Identify which cell holds the provided text, then report its [x, y] central coordinate. 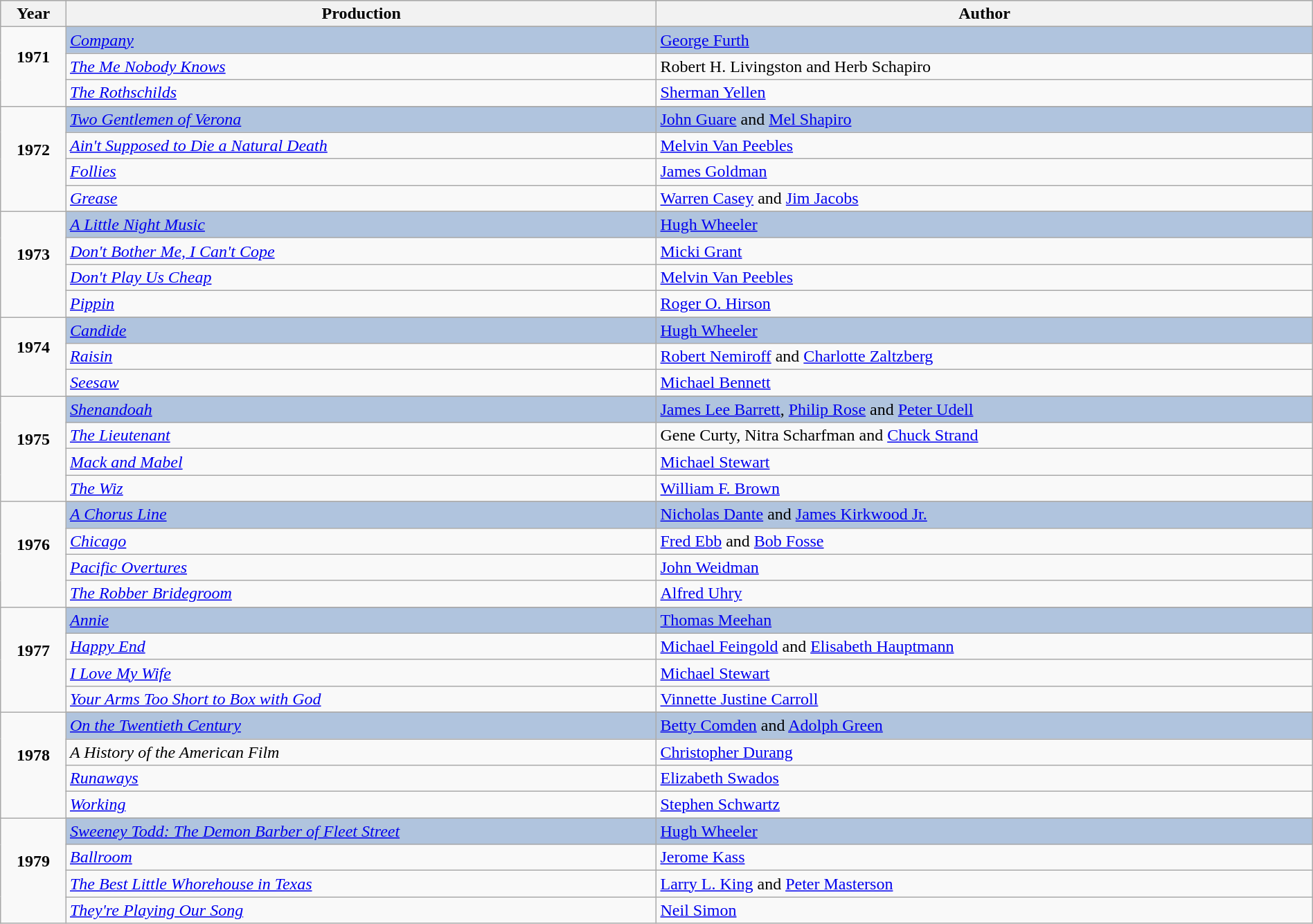
William F. Brown [985, 488]
Betty Comden and Adolph Green [985, 725]
Robert Nemiroff and Charlotte Zaltzberg [985, 357]
Fred Ebb and Bob Fosse [985, 541]
A Little Night Music [361, 224]
Elizabeth Swados [985, 779]
Ain't Supposed to Die a Natural Death [361, 145]
Your Arms Too Short to Box with God [361, 699]
1974 [33, 357]
James Goldman [985, 172]
George Furth [985, 40]
Roger O. Hirson [985, 303]
Don't Bother Me, I Can't Cope [361, 251]
Seesaw [361, 383]
Don't Play Us Cheap [361, 277]
Micki Grant [985, 251]
Gene Curty, Nitra Scharfman and Chuck Strand [985, 436]
The Me Nobody Knows [361, 66]
Ballroom [361, 858]
Michael Bennett [985, 383]
1972 [33, 159]
1977 [33, 659]
Pippin [361, 303]
A Chorus Line [361, 515]
Larry L. King and Peter Masterson [985, 884]
Follies [361, 172]
John Weidman [985, 567]
Michael Feingold and Elisabeth Hauptmann [985, 646]
Happy End [361, 646]
Two Gentlemen of Verona [361, 119]
1971 [33, 66]
Jerome Kass [985, 858]
The Rothschilds [361, 93]
The Robber Bridegroom [361, 594]
1975 [33, 449]
Company [361, 40]
1979 [33, 871]
Chicago [361, 541]
Sweeney Todd: The Demon Barber of Fleet Street [361, 831]
Nicholas Dante and James Kirkwood Jr. [985, 515]
Neil Simon [985, 910]
1976 [33, 554]
A History of the American Film [361, 752]
Shenandoah [361, 409]
On the Twentieth Century [361, 725]
They're Playing Our Song [361, 910]
Stephen Schwartz [985, 805]
Sherman Yellen [985, 93]
Thomas Meehan [985, 620]
1978 [33, 765]
Runaways [361, 779]
Production [361, 14]
I Love My Wife [361, 673]
Mack and Mabel [361, 462]
Working [361, 805]
Candide [361, 330]
Robert H. Livingston and Herb Schapiro [985, 66]
Alfred Uhry [985, 594]
Author [985, 14]
The Lieutenant [361, 436]
John Guare and Mel Shapiro [985, 119]
Warren Casey and Jim Jacobs [985, 198]
Pacific Overtures [361, 567]
Grease [361, 198]
Vinnette Justine Carroll [985, 699]
The Best Little Whorehouse in Texas [361, 884]
The Wiz [361, 488]
Year [33, 14]
James Lee Barrett, Philip Rose and Peter Udell [985, 409]
Annie [361, 620]
Raisin [361, 357]
1973 [33, 264]
Christopher Durang [985, 752]
